Output the [x, y] coordinate of the center of the cell containing the given text.  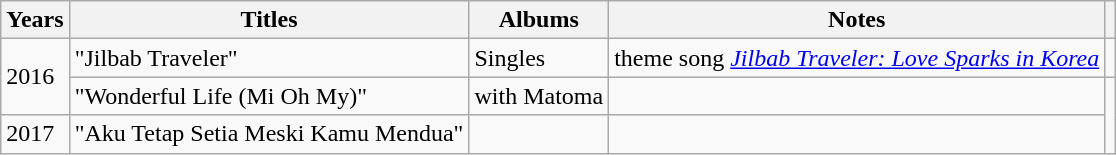
with Matoma [539, 96]
"Aku Tetap Setia Meski Kamu Mendua" [269, 134]
Albums [539, 20]
2017 [35, 134]
"Wonderful Life (Mi Oh My)" [269, 96]
Years [35, 20]
Singles [539, 58]
2016 [35, 77]
Titles [269, 20]
Notes [857, 20]
theme song Jilbab Traveler: Love Sparks in Korea [857, 58]
"Jilbab Traveler" [269, 58]
